Locate the cell with the specified text and output its [X, Y] center coordinate. 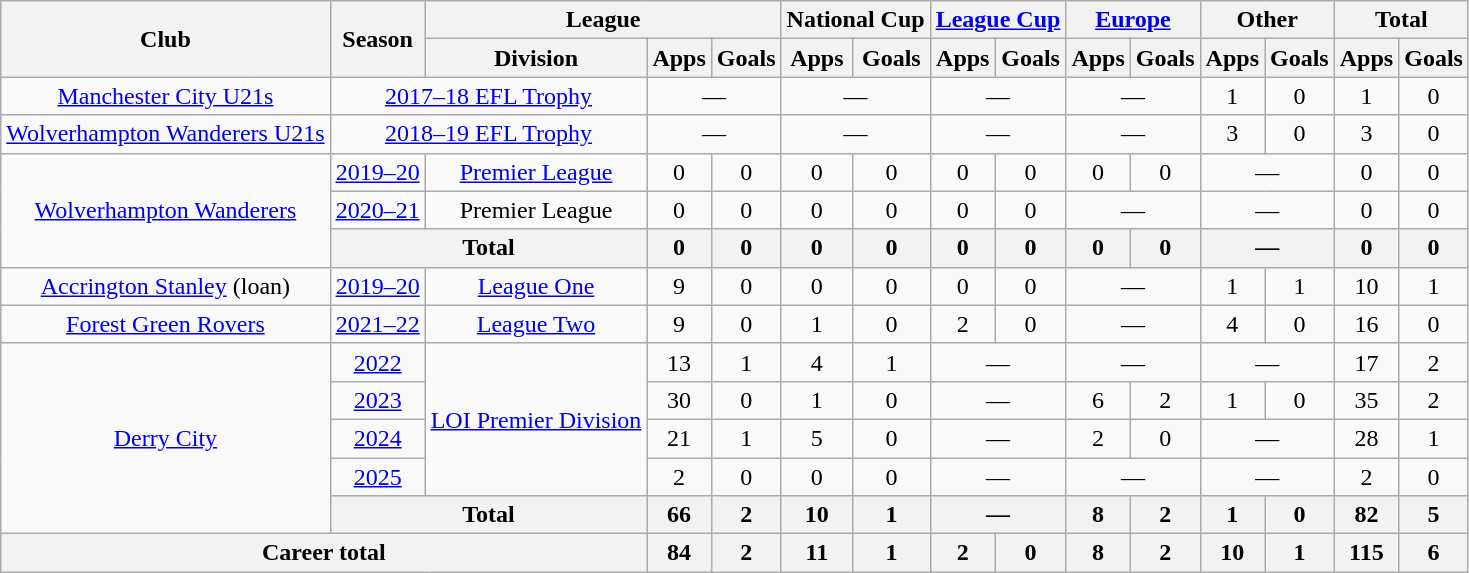
Accrington Stanley (loan) [166, 286]
Forest Green Rovers [166, 324]
Division [536, 58]
2020–21 [378, 210]
2022 [378, 362]
League One [536, 286]
Other [1267, 20]
Career total [324, 553]
2017–18 EFL Trophy [488, 96]
National Cup [856, 20]
84 [679, 553]
LOI Premier Division [536, 419]
Season [378, 39]
League Cup [998, 20]
2023 [378, 400]
13 [679, 362]
League Two [536, 324]
2024 [378, 438]
2021–22 [378, 324]
11 [817, 553]
Wolverhampton Wanderers [166, 210]
66 [679, 515]
82 [1366, 515]
Europe [1133, 20]
21 [679, 438]
Wolverhampton Wanderers U21s [166, 134]
16 [1366, 324]
Manchester City U21s [166, 96]
115 [1366, 553]
35 [1366, 400]
2025 [378, 477]
Derry City [166, 438]
28 [1366, 438]
2018–19 EFL Trophy [488, 134]
League [603, 20]
Club [166, 39]
17 [1366, 362]
30 [679, 400]
